From the cell containing the given text, extract its center point as (x, y) coordinate. 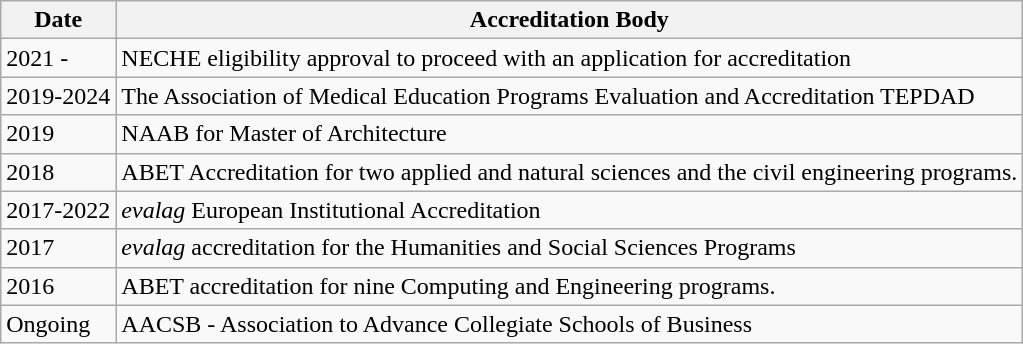
2019-2024 (58, 96)
Accreditation Body (570, 20)
ABET accreditation for nine Computing and Engineering programs. (570, 286)
2016 (58, 286)
Ongoing (58, 324)
The Association of Medical Education Programs Evaluation and Accreditation TEPDAD (570, 96)
2021 - (58, 58)
evalag European Institutional Accreditation (570, 210)
NAAB for Master of Architecture (570, 134)
ABET Accreditation for two applied and natural sciences and the civil engineering programs. (570, 172)
evalag accreditation for the Humanities and Social Sciences Programs (570, 248)
NECHE eligibility approval to proceed with an application for accreditation (570, 58)
Date (58, 20)
2018 (58, 172)
2017 (58, 248)
2017-2022 (58, 210)
2019 (58, 134)
AACSB - Association to Advance Collegiate Schools of Business (570, 324)
